Provide the [x, y] coordinate of the cell's center where the given text is located.  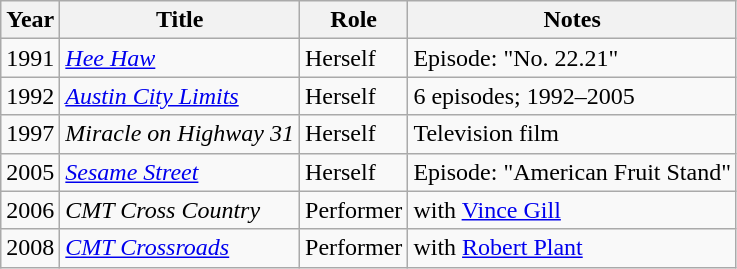
Miracle on Highway 31 [180, 134]
Title [180, 20]
Hee Haw [180, 58]
1997 [30, 134]
Episode: "No. 22.21" [572, 58]
Year [30, 20]
1992 [30, 96]
Episode: "American Fruit Stand" [572, 172]
with Robert Plant [572, 248]
1991 [30, 58]
2008 [30, 248]
Austin City Limits [180, 96]
CMT Crossroads [180, 248]
with Vince Gill [572, 210]
2005 [30, 172]
Sesame Street [180, 172]
6 episodes; 1992–2005 [572, 96]
2006 [30, 210]
Role [354, 20]
Notes [572, 20]
Television film [572, 134]
CMT Cross Country [180, 210]
